Identify which cell holds the provided text, then report its [X, Y] central coordinate. 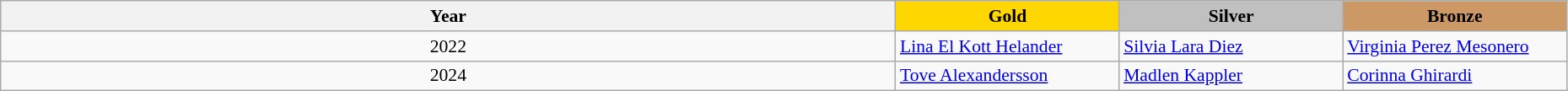
Lina El Kott Helander [1007, 46]
Madlen Kappler [1231, 76]
2024 [449, 76]
Year [449, 16]
Gold [1007, 16]
2022 [449, 46]
Corinna Ghirardi [1454, 76]
Silver [1231, 16]
Bronze [1454, 16]
Virginia Perez Mesonero [1454, 46]
Silvia Lara Diez [1231, 46]
Tove Alexandersson [1007, 76]
